Provide the (X, Y) coordinate of the cell's center where the given text is located.  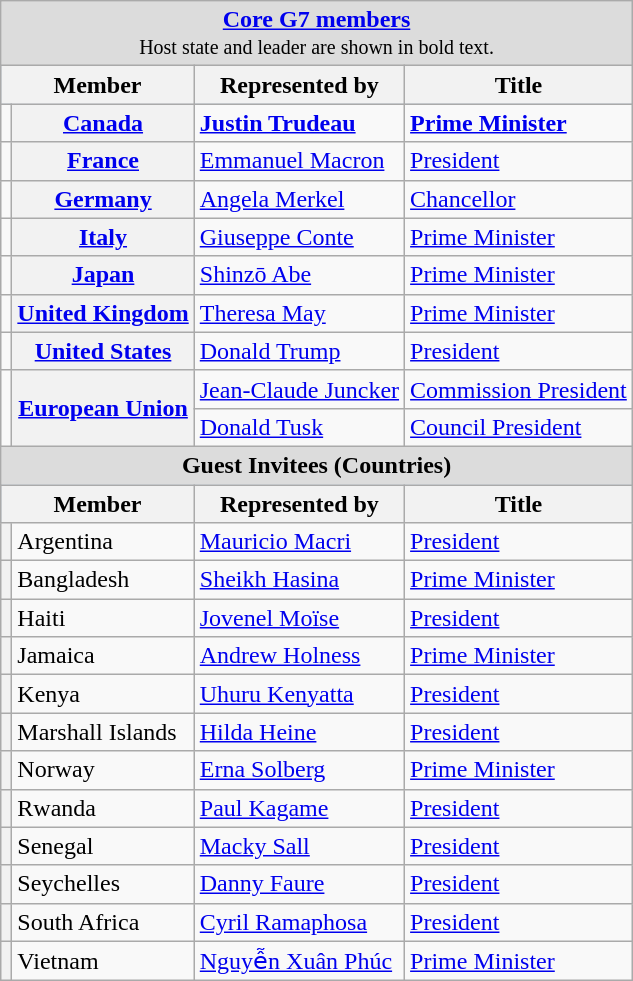
Senegal (103, 846)
Canada (103, 123)
Jean-Claude Juncker (299, 389)
Sheikh Hasina (299, 580)
Guest Invitees (Countries) (317, 465)
Core G7 membersHost state and leader are shown in bold text. (317, 34)
Marshall Islands (103, 732)
Erna Solberg (299, 770)
European Union (103, 408)
Norway (103, 770)
Emmanuel Macron (299, 161)
Cyril Ramaphosa (299, 922)
Nguyễn Xuân Phúc (299, 961)
Vietnam (103, 961)
Justin Trudeau (299, 123)
Donald Tusk (299, 427)
Uhuru Kenyatta (299, 694)
Paul Kagame (299, 808)
Mauricio Macri (299, 542)
Argentina (103, 542)
Jamaica (103, 656)
Hilda Heine (299, 732)
Chancellor (519, 199)
Angela Merkel (299, 199)
Bangladesh (103, 580)
Kenya (103, 694)
Giuseppe Conte (299, 237)
Shinzō Abe (299, 275)
Danny Faure (299, 884)
Seychelles (103, 884)
Commission President (519, 389)
Jovenel Moïse (299, 618)
Rwanda (103, 808)
Andrew Holness (299, 656)
Italy (103, 237)
United States (103, 351)
Theresa May (299, 313)
Haiti (103, 618)
France (103, 161)
Council President (519, 427)
United Kingdom (103, 313)
South Africa (103, 922)
Japan (103, 275)
Donald Trump (299, 351)
Macky Sall (299, 846)
Germany (103, 199)
